Return the (X, Y) coordinate for the center point of the cell that contains the specified text.  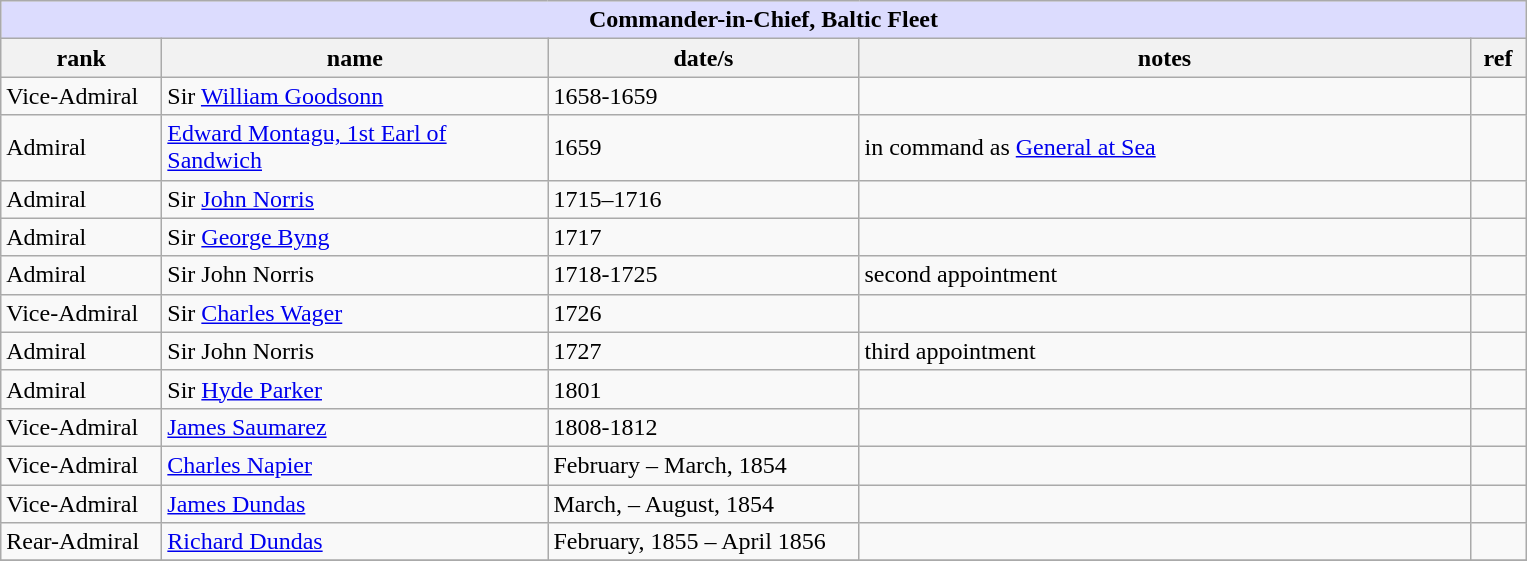
Sir Hyde Parker (355, 389)
second appointment (1164, 275)
1658-1659 (704, 96)
third appointment (1164, 351)
rank (82, 58)
Charles Napier (355, 465)
Edward Montagu, 1st Earl of Sandwich (355, 148)
Rear-Admiral (82, 542)
1727 (704, 351)
Sir Charles Wager (355, 313)
1718-1725 (704, 275)
notes (1164, 58)
Sir George Byng (355, 237)
name (355, 58)
1717 (704, 237)
Richard Dundas (355, 542)
in command as General at Sea (1164, 148)
Commander-in-Chief, Baltic Fleet (764, 20)
1808-1812 (704, 427)
March, – August, 1854 (704, 503)
February – March, 1854 (704, 465)
Sir William Goodsonn (355, 96)
1801 (704, 389)
1659 (704, 148)
1715–1716 (704, 199)
1726 (704, 313)
James Saumarez (355, 427)
February, 1855 – April 1856 (704, 542)
ref (1498, 58)
James Dundas (355, 503)
date/s (704, 58)
